Search for the cell housing the specified text and yield its [X, Y] center coordinate. 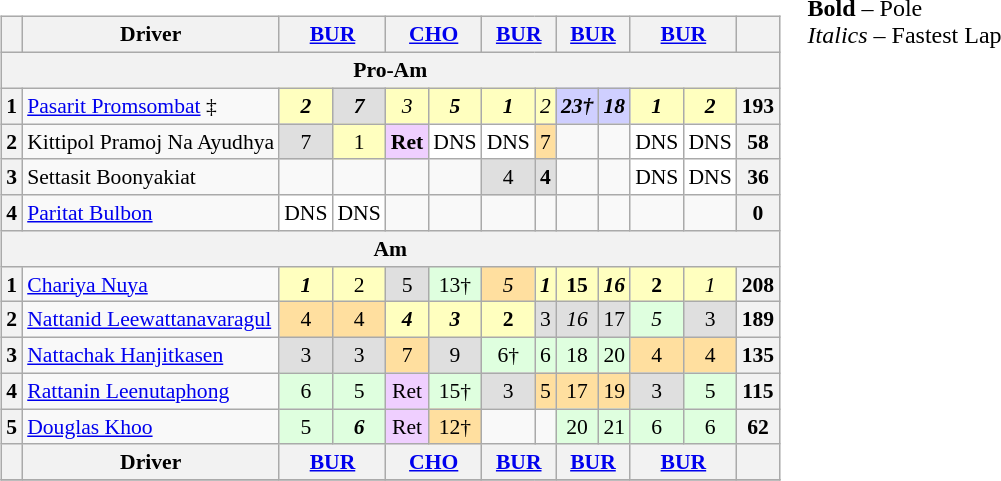
Kittipol Pramoj Na Ayudhya [150, 142]
23† [578, 106]
Nattachak Hanjitkasen [150, 355]
Paritat Bulbon [150, 213]
58 [758, 142]
Pro-Am [390, 70]
189 [758, 320]
Am [390, 249]
62 [758, 427]
Chariya Nuya [150, 284]
Douglas Khoo [150, 427]
193 [758, 106]
Settasit Boonyakiat [150, 177]
36 [758, 177]
15 [578, 284]
208 [758, 284]
15† [454, 391]
115 [758, 391]
12† [454, 427]
21 [614, 427]
Rattanin Leenutaphong [150, 391]
13† [454, 284]
135 [758, 355]
6† [508, 355]
9 [454, 355]
0 [758, 213]
19 [614, 391]
Nattanid Leewattanavaragul [150, 320]
Pasarit Promsombat ‡ [150, 106]
